Extract the [x, y] coordinate from the center of the cell holding the provided text.  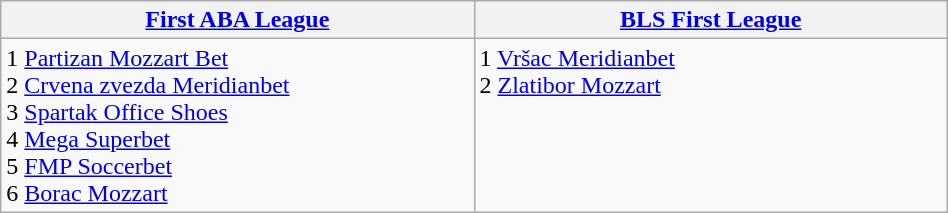
1 Vršac Meridianbet2 Zlatibor Mozzart [710, 126]
BLS First League [710, 20]
1 Partizan Mozzart Bet2 Crvena zvezda Meridianbet3 Spartak Office Shoes4 Mega Superbet5 FMP Soccerbet6 Borac Mozzart [238, 126]
First ABA League [238, 20]
